From the cell containing the given text, extract its center point as [x, y] coordinate. 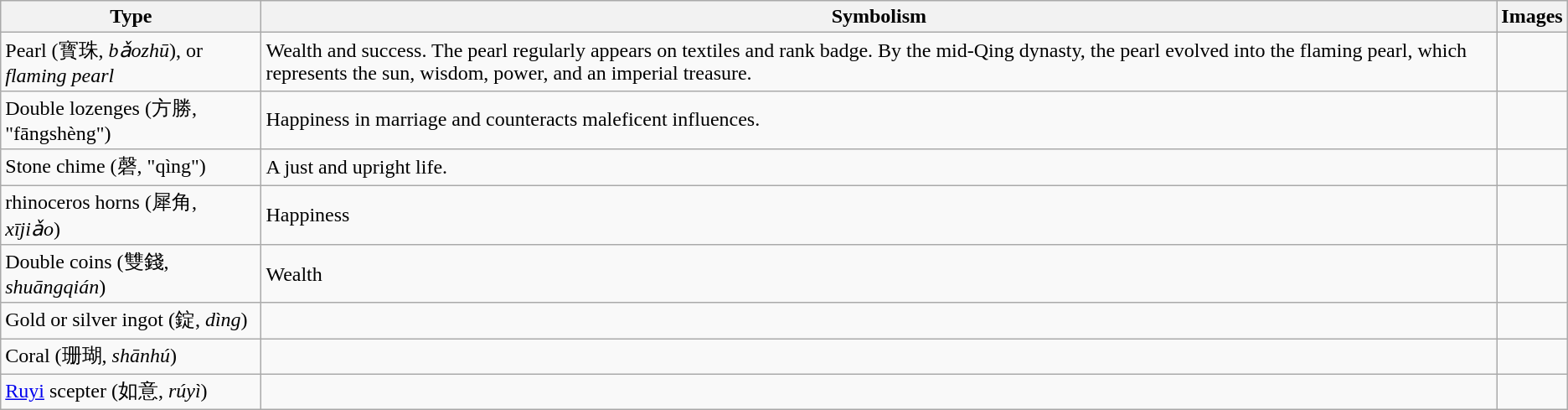
Happiness [879, 215]
Type [131, 17]
Coral (珊瑚, shānhú) [131, 357]
Stone chime (磬, "qìng") [131, 168]
rhinoceros horns (犀角, xījiǎo) [131, 215]
Wealth [879, 274]
Images [1532, 17]
Double lozenges (方勝, "fāngshèng") [131, 120]
Gold or silver ingot (錠, dìng) [131, 320]
Pearl (寳珠, bǎozhū), or flaming pearl [131, 62]
A just and upright life. [879, 168]
Happiness in marriage and counteracts maleficent influences. [879, 120]
Double coins (雙錢, shuāngqián) [131, 274]
Symbolism [879, 17]
Ruyi scepter (如意, rúyì) [131, 392]
